Pinpoint the cell where the given text exists, returning its [x, y] midpoint coordinate. 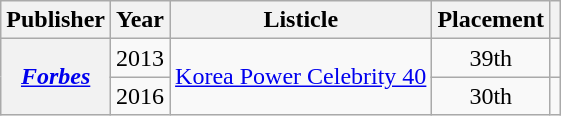
Listicle [301, 20]
Year [140, 20]
Placement [491, 20]
Forbes [56, 77]
30th [491, 96]
Korea Power Celebrity 40 [301, 77]
2016 [140, 96]
Publisher [56, 20]
2013 [140, 58]
39th [491, 58]
